Provide the [X, Y] coordinate of the cell's center where the given text is located.  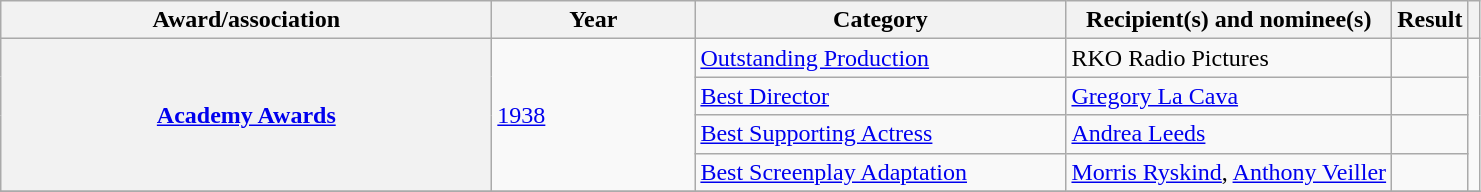
Recipient(s) and nominee(s) [1229, 20]
Academy Awards [246, 115]
Andrea Leeds [1229, 134]
Gregory La Cava [1229, 96]
Best Director [880, 96]
Category [880, 20]
1938 [594, 115]
Year [594, 20]
Morris Ryskind, Anthony Veiller [1229, 172]
Result [1430, 20]
Outstanding Production [880, 58]
Award/association [246, 20]
Best Screenplay Adaptation [880, 172]
Best Supporting Actress [880, 134]
RKO Radio Pictures [1229, 58]
